Output the (x, y) coordinate of the center of the cell containing the given text.  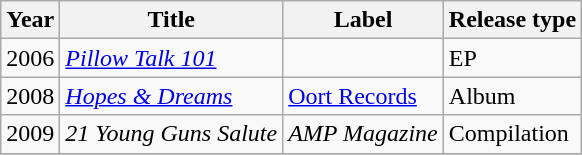
Oort Records (364, 96)
AMP Magazine (364, 134)
Compilation (512, 134)
2008 (30, 96)
Year (30, 20)
EP (512, 58)
Album (512, 96)
2009 (30, 134)
Title (172, 20)
Release type (512, 20)
2006 (30, 58)
Pillow Talk 101 (172, 58)
21 Young Guns Salute (172, 134)
Hopes & Dreams (172, 96)
Label (364, 20)
